Detect which cell encompasses the target text, then output its [X, Y] center coordinate. 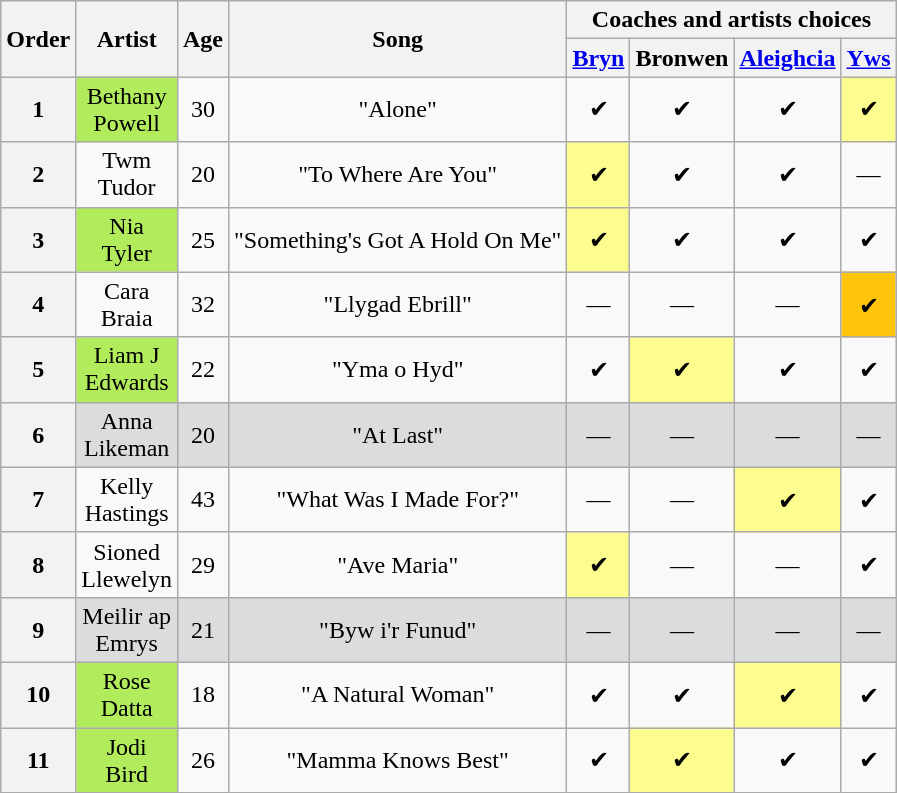
4 [38, 304]
Aleighcia [788, 58]
Liam JEdwards [127, 370]
"To Where Are You" [398, 174]
BethanyPowell [127, 110]
NiaTyler [127, 240]
25 [202, 240]
"Byw i'r Funud" [398, 630]
AnnaLikeman [127, 434]
TwmTudor [127, 174]
6 [38, 434]
22 [202, 370]
3 [38, 240]
29 [202, 564]
2 [38, 174]
1 [38, 110]
18 [202, 694]
26 [202, 760]
8 [38, 564]
"At Last" [398, 434]
Meilir apEmrys [127, 630]
Bryn [598, 58]
32 [202, 304]
"Something's Got A Hold On Me" [398, 240]
21 [202, 630]
"Ave Maria" [398, 564]
JodiBird [127, 760]
"A Natural Woman" [398, 694]
Order [38, 39]
CaraBraia [127, 304]
KellyHastings [127, 500]
Artist [127, 39]
Yws [868, 58]
"Yma o Hyd" [398, 370]
9 [38, 630]
5 [38, 370]
"Llygad Ebrill" [398, 304]
43 [202, 500]
7 [38, 500]
"Alone" [398, 110]
30 [202, 110]
"Mamma Knows Best" [398, 760]
10 [38, 694]
Bronwen [682, 58]
11 [38, 760]
"What Was I Made For?" [398, 500]
SionedLlewelyn [127, 564]
Age [202, 39]
Song [398, 39]
RoseDatta [127, 694]
Coaches and artists choices [732, 20]
